Detect which cell encompasses the target text, then output its [x, y] center coordinate. 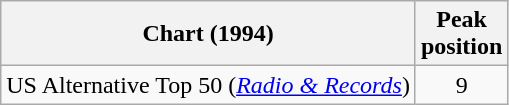
US Alternative Top 50 (Radio & Records) [208, 85]
Peakposition [461, 34]
Chart (1994) [208, 34]
9 [461, 85]
